Search for the cell housing the specified text and yield its [x, y] center coordinate. 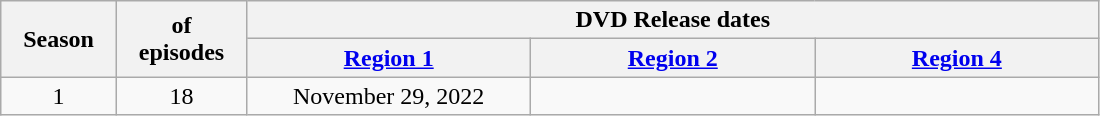
DVD Release dates [673, 20]
18 [181, 96]
Season [59, 39]
Region 4 [957, 58]
Region 2 [673, 58]
November 29, 2022 [389, 96]
Region 1 [389, 58]
ofepisodes [181, 39]
1 [59, 96]
